Scan for the cell matching the given text and deliver its (X, Y) coordinate at center. 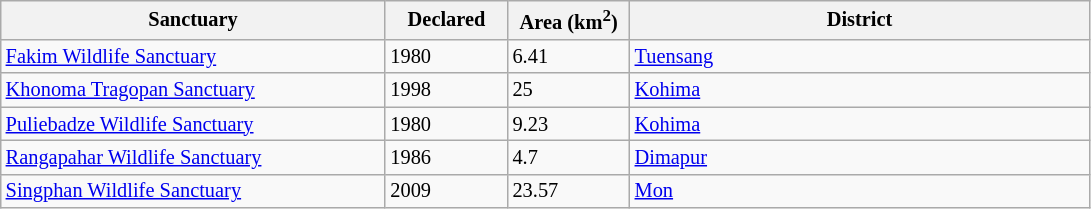
9.23 (569, 124)
Area (km2) (569, 20)
Dimapur (860, 157)
Rangapahar Wildlife Sanctuary (194, 157)
1986 (446, 157)
2009 (446, 191)
Fakim Wildlife Sanctuary (194, 56)
Sanctuary (194, 20)
25 (569, 90)
23.57 (569, 191)
Declared (446, 20)
Tuensang (860, 56)
6.41 (569, 56)
Mon (860, 191)
Khonoma Tragopan Sanctuary (194, 90)
4.7 (569, 157)
Singphan Wildlife Sanctuary (194, 191)
1998 (446, 90)
Puliebadze Wildlife Sanctuary (194, 124)
District (860, 20)
